Return the [X, Y] coordinate for the center point of the cell that contains the specified text.  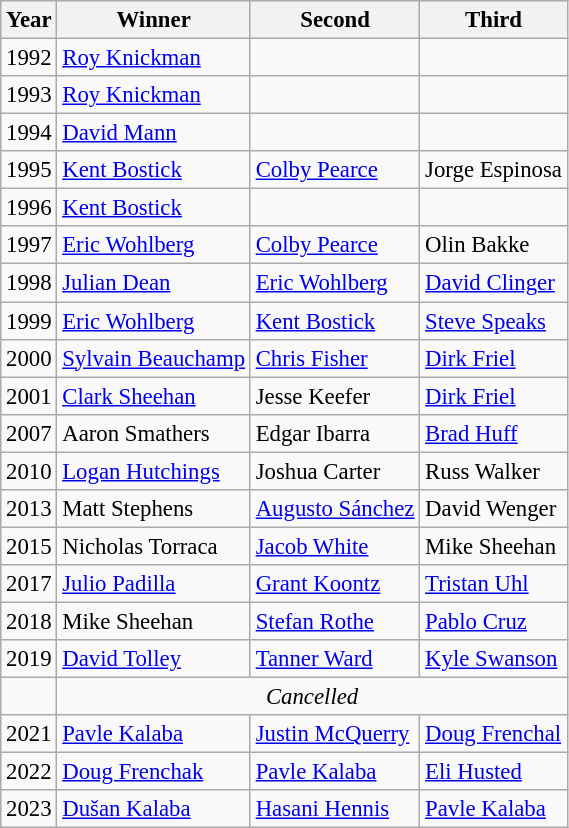
Steve Speaks [494, 321]
2010 [29, 471]
Pablo Cruz [494, 621]
1994 [29, 133]
Winner [154, 20]
Julio Padilla [154, 584]
Tristan Uhl [494, 584]
Stefan Rothe [334, 621]
Hasani Hennis [334, 809]
David Mann [154, 133]
2001 [29, 396]
Nicholas Torraca [154, 546]
Brad Huff [494, 433]
2019 [29, 659]
David Tolley [154, 659]
David Clinger [494, 283]
Joshua Carter [334, 471]
1992 [29, 58]
Second [334, 20]
Olin Bakke [494, 245]
Doug Frenchal [494, 734]
Russ Walker [494, 471]
Justin McQuerry [334, 734]
Jorge Espinosa [494, 170]
1996 [29, 208]
Chris Fisher [334, 358]
Jesse Keefer [334, 396]
Doug Frenchak [154, 772]
2015 [29, 546]
Julian Dean [154, 283]
Edgar Ibarra [334, 433]
Year [29, 20]
2023 [29, 809]
Grant Koontz [334, 584]
Jacob White [334, 546]
1997 [29, 245]
Eli Husted [494, 772]
2017 [29, 584]
2007 [29, 433]
David Wenger [494, 509]
1993 [29, 95]
Logan Hutchings [154, 471]
Sylvain Beauchamp [154, 358]
1995 [29, 170]
2018 [29, 621]
Tanner Ward [334, 659]
Matt Stephens [154, 509]
2021 [29, 734]
2022 [29, 772]
Cancelled [312, 697]
2013 [29, 509]
Kyle Swanson [494, 659]
Dušan Kalaba [154, 809]
1998 [29, 283]
Aaron Smathers [154, 433]
2000 [29, 358]
1999 [29, 321]
Third [494, 20]
Clark Sheehan [154, 396]
Augusto Sánchez [334, 509]
